Detect which cell encompasses the target text, then output its [x, y] center coordinate. 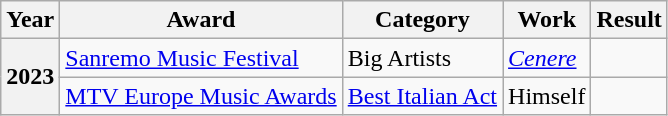
Sanremo Music Festival [201, 58]
Category [422, 20]
Cenere [547, 58]
Himself [547, 96]
Work [547, 20]
Award [201, 20]
Best Italian Act [422, 96]
Year [30, 20]
Result [629, 20]
Big Artists [422, 58]
MTV Europe Music Awards [201, 96]
2023 [30, 77]
